Scan for the cell matching the given text and deliver its [x, y] coordinate at center. 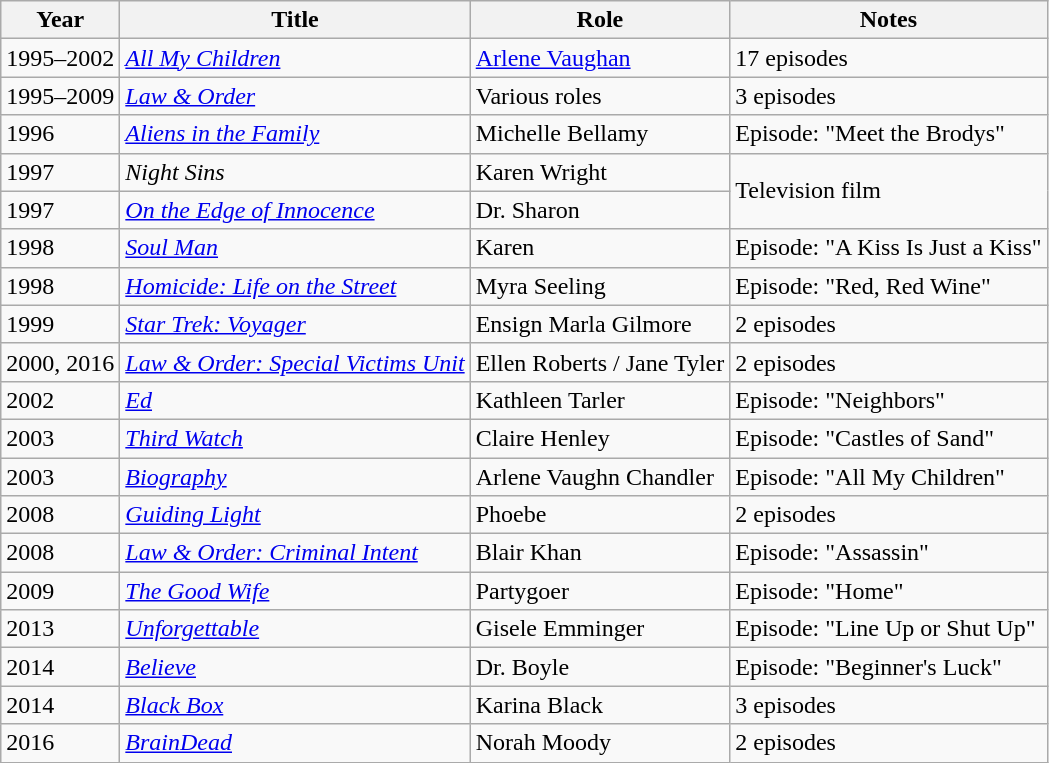
Various roles [600, 96]
Soul Man [295, 248]
Dr. Boyle [600, 667]
2009 [60, 591]
Title [295, 20]
Third Watch [295, 438]
Myra Seeling [600, 286]
Homicide: Life on the Street [295, 286]
17 episodes [888, 58]
Gisele Emminger [600, 629]
The Good Wife [295, 591]
Partygoer [600, 591]
Kathleen Tarler [600, 400]
Ensign Marla Gilmore [600, 324]
Episode: "Assassin" [888, 553]
Biography [295, 477]
1996 [60, 134]
Episode: "A Kiss Is Just a Kiss" [888, 248]
Episode: "Home" [888, 591]
Guiding Light [295, 515]
2000, 2016 [60, 362]
Year [60, 20]
BrainDead [295, 743]
Notes [888, 20]
1995–2009 [60, 96]
Karen Wright [600, 172]
Episode: "Beginner's Luck" [888, 667]
Blair Khan [600, 553]
Television film [888, 191]
Unforgettable [295, 629]
Law & Order: Criminal Intent [295, 553]
Episode: "All My Children" [888, 477]
Episode: "Castles of Sand" [888, 438]
Law & Order: Special Victims Unit [295, 362]
Episode: "Neighbors" [888, 400]
Law & Order [295, 96]
Karina Black [600, 705]
Arlene Vaughan [600, 58]
2016 [60, 743]
Episode: "Red, Red Wine" [888, 286]
All My Children [295, 58]
Star Trek: Voyager [295, 324]
Dr. Sharon [600, 210]
1999 [60, 324]
2002 [60, 400]
On the Edge of Innocence [295, 210]
Night Sins [295, 172]
Black Box [295, 705]
2013 [60, 629]
Karen [600, 248]
Aliens in the Family [295, 134]
Ed [295, 400]
Believe [295, 667]
1995–2002 [60, 58]
Arlene Vaughn Chandler [600, 477]
Norah Moody [600, 743]
Phoebe [600, 515]
Episode: "Meet the Brodys" [888, 134]
Ellen Roberts / Jane Tyler [600, 362]
Role [600, 20]
Michelle Bellamy [600, 134]
Claire Henley [600, 438]
Episode: "Line Up or Shut Up" [888, 629]
